Identify which cell holds the provided text, then report its [x, y] central coordinate. 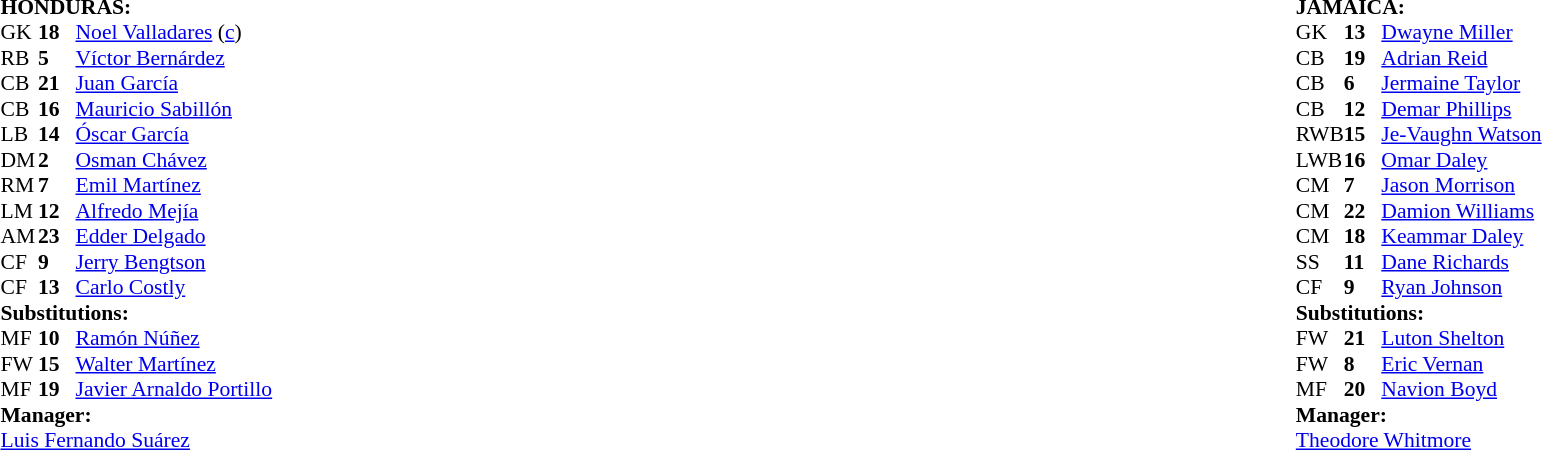
Dane Richards [1461, 262]
Dwayne Miller [1461, 33]
Juan García [174, 83]
23 [57, 237]
Luton Shelton [1461, 339]
Mauricio Sabillón [174, 109]
LM [19, 211]
Osman Chávez [174, 160]
RWB [1320, 135]
RM [19, 185]
Adrian Reid [1461, 58]
Omar Daley [1461, 160]
Javier Arnaldo Portillo [174, 389]
Damion Williams [1461, 211]
8 [1363, 364]
Edder Delgado [174, 237]
LB [19, 135]
5 [57, 58]
Ramón Núñez [174, 339]
Je-Vaughn Watson [1461, 135]
Walter Martínez [174, 364]
Ryan Johnson [1461, 287]
20 [1363, 389]
11 [1363, 262]
Alfredo Mejía [174, 211]
Demar Phillips [1461, 109]
LWB [1320, 160]
10 [57, 339]
Jermaine Taylor [1461, 83]
Noel Valladares (c) [174, 33]
Navion Boyd [1461, 389]
Óscar García [174, 135]
RB [19, 58]
2 [57, 160]
Eric Vernan [1461, 364]
SS [1320, 262]
Carlo Costly [174, 287]
AM [19, 237]
6 [1363, 83]
Keammar Daley [1461, 237]
Emil Martínez [174, 185]
Jerry Bengtson [174, 262]
DM [19, 160]
Jason Morrison [1461, 185]
Víctor Bernárdez [174, 58]
22 [1363, 211]
14 [57, 135]
